Scan for the cell matching the given text and deliver its (x, y) coordinate at center. 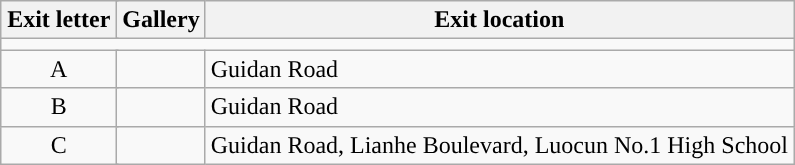
Exit location (499, 20)
Gallery (161, 20)
Guidan Road, Lianhe Boulevard, Luocun No.1 High School (499, 145)
Exit letter (59, 20)
C (59, 145)
B (59, 107)
A (59, 69)
